Find where the given text appears and provide that cell's center as (X, Y) coordinate. 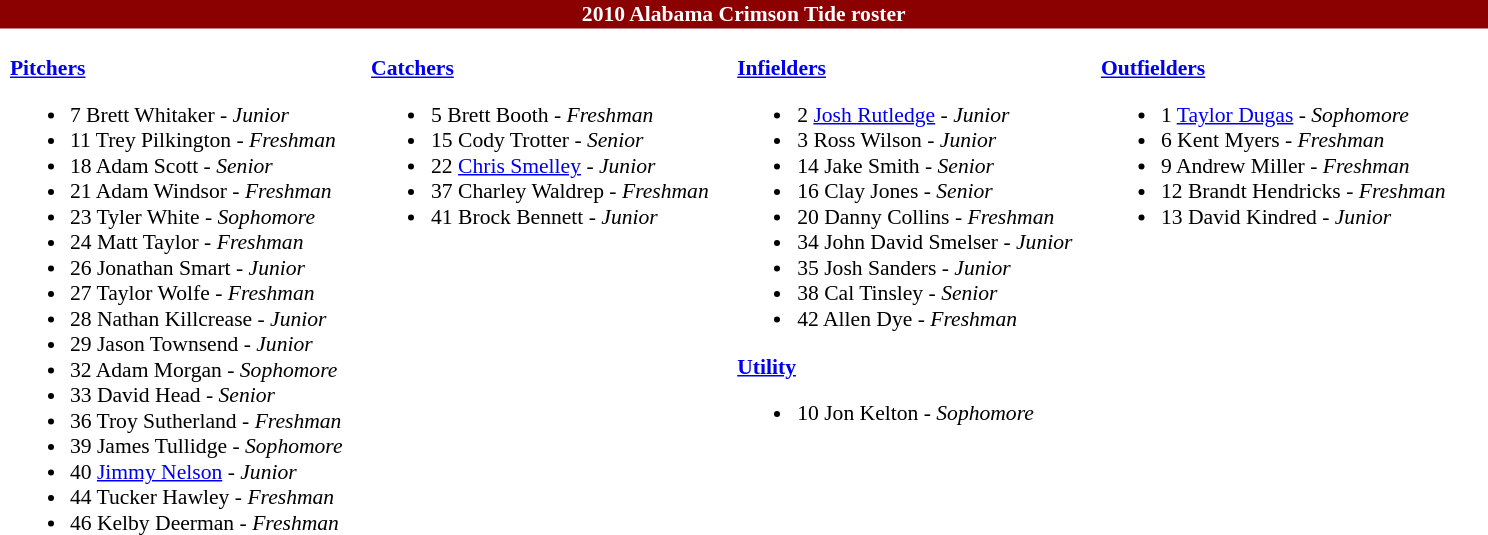
2010 Alabama Crimson Tide roster (744, 14)
